Detect which cell encompasses the target text, then output its (x, y) center coordinate. 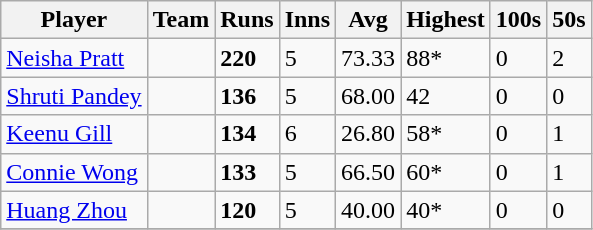
133 (247, 172)
Connie Wong (74, 172)
6 (307, 134)
Runs (247, 20)
134 (247, 134)
100s (518, 20)
Neisha Pratt (74, 58)
60* (446, 172)
Inns (307, 20)
220 (247, 58)
Player (74, 20)
40.00 (368, 210)
120 (247, 210)
2 (569, 58)
66.50 (368, 172)
Huang Zhou (74, 210)
Highest (446, 20)
68.00 (368, 96)
58* (446, 134)
Avg (368, 20)
Shruti Pandey (74, 96)
26.80 (368, 134)
42 (446, 96)
Keenu Gill (74, 134)
50s (569, 20)
73.33 (368, 58)
88* (446, 58)
40* (446, 210)
136 (247, 96)
Team (181, 20)
